Provide the (x, y) coordinate of the cell's center where the given text is located.  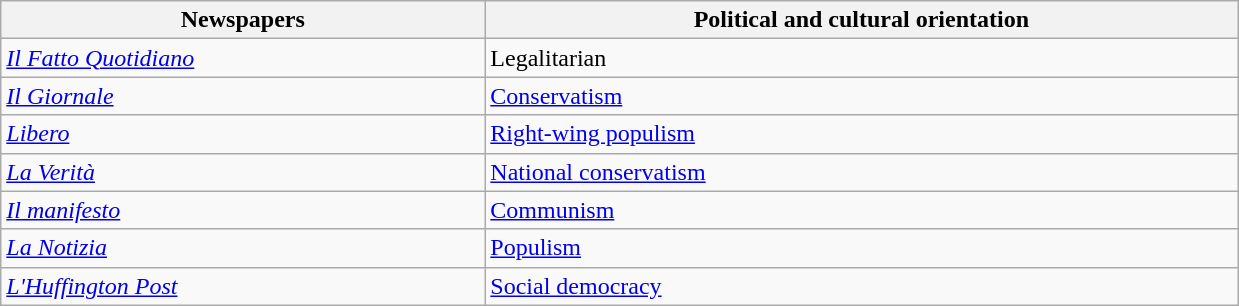
Communism (862, 210)
L'Huffington Post (243, 286)
Political and cultural orientation (862, 20)
La Notizia (243, 248)
Right-wing populism (862, 134)
Legalitarian (862, 58)
Newspapers (243, 20)
National conservatism (862, 172)
Populism (862, 248)
Il Giornale (243, 96)
Libero (243, 134)
Social democracy (862, 286)
La Verità (243, 172)
Conservatism (862, 96)
Il manifesto (243, 210)
Il Fatto Quotidiano (243, 58)
